Locate the cell with the specified text and output its [x, y] center coordinate. 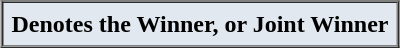
Denotes the Winner, or Joint Winner [200, 24]
